Determine the [X, Y] coordinate at the center of the cell enclosing the given text.  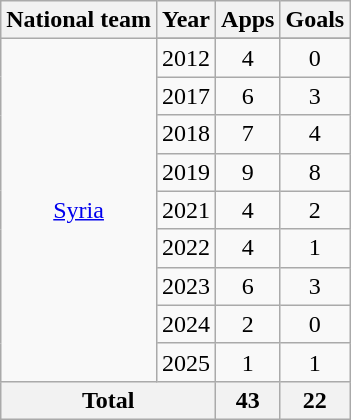
Year [186, 20]
22 [315, 400]
2024 [186, 324]
2018 [186, 134]
2022 [186, 248]
2021 [186, 210]
8 [315, 172]
2019 [186, 172]
Goals [315, 20]
9 [248, 172]
2017 [186, 96]
7 [248, 134]
Syria [79, 210]
Apps [248, 20]
National team [79, 20]
Total [108, 400]
2025 [186, 362]
2012 [186, 58]
43 [248, 400]
2023 [186, 286]
